Find where the given text appears and provide that cell's center as [X, Y] coordinate. 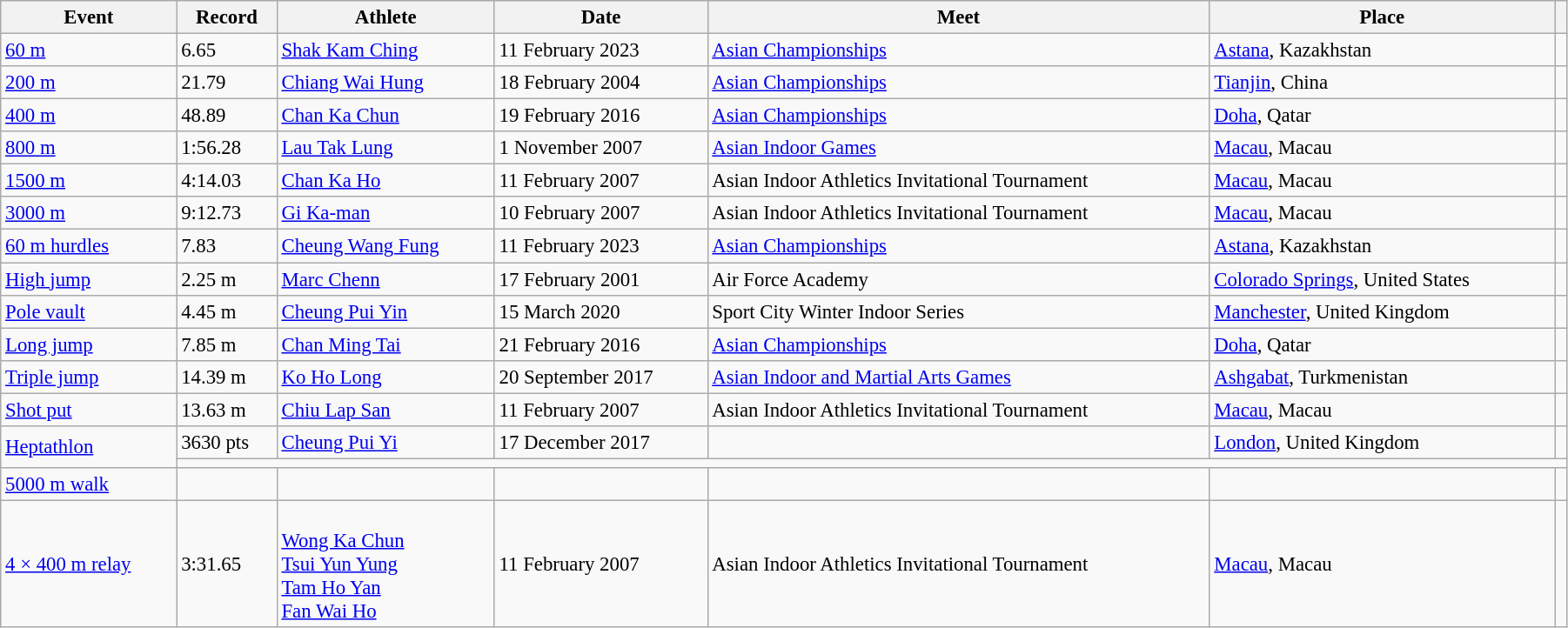
10 February 2007 [600, 213]
Long jump [89, 344]
9:12.73 [226, 213]
5000 m walk [89, 484]
21.79 [226, 83]
Asian Indoor and Martial Arts Games [959, 377]
Event [89, 17]
Heptathlon [89, 447]
Chan Ka Chun [385, 116]
4.45 m [226, 311]
6.65 [226, 50]
Cheung Wang Fung [385, 246]
Ko Ho Long [385, 377]
Shak Kam Ching [385, 50]
7.83 [226, 246]
London, United Kingdom [1382, 443]
Sport City Winter Indoor Series [959, 311]
1500 m [89, 181]
1 November 2007 [600, 148]
Meet [959, 17]
21 February 2016 [600, 344]
800 m [89, 148]
1:56.28 [226, 148]
Pole vault [89, 311]
Air Force Academy [959, 279]
High jump [89, 279]
Chan Ming Tai [385, 344]
48.89 [226, 116]
7.85 m [226, 344]
200 m [89, 83]
17 February 2001 [600, 279]
2.25 m [226, 279]
3:31.65 [226, 564]
Place [1382, 17]
19 February 2016 [600, 116]
Cheung Pui Yi [385, 443]
Ashgabat, Turkmenistan [1382, 377]
60 m hurdles [89, 246]
Wong Ka ChunTsui Yun YungTam Ho YanFan Wai Ho [385, 564]
3000 m [89, 213]
4 × 400 m relay [89, 564]
Date [600, 17]
14.39 m [226, 377]
18 February 2004 [600, 83]
Chan Ka Ho [385, 181]
400 m [89, 116]
20 September 2017 [600, 377]
15 March 2020 [600, 311]
Cheung Pui Yin [385, 311]
Marc Chenn [385, 279]
Record [226, 17]
3630 pts [226, 443]
Chiang Wai Hung [385, 83]
Athlete [385, 17]
Lau Tak Lung [385, 148]
Tianjin, China [1382, 83]
60 m [89, 50]
Chiu Lap San [385, 410]
4:14.03 [226, 181]
Manchester, United Kingdom [1382, 311]
Gi Ka-man [385, 213]
Shot put [89, 410]
17 December 2017 [600, 443]
13.63 m [226, 410]
Triple jump [89, 377]
Asian Indoor Games [959, 148]
Colorado Springs, United States [1382, 279]
